Scan for the cell matching the given text and deliver its [x, y] coordinate at center. 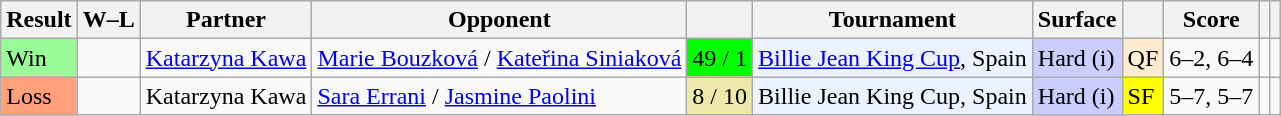
SF [1143, 96]
Marie Bouzková / Kateřina Siniaková [500, 58]
5–7, 5–7 [1212, 96]
Score [1212, 20]
Surface [1077, 20]
Partner [226, 20]
Result [39, 20]
8 / 10 [720, 96]
QF [1143, 58]
Opponent [500, 20]
6–2, 6–4 [1212, 58]
Loss [39, 96]
Sara Errani / Jasmine Paolini [500, 96]
Win [39, 58]
W–L [108, 20]
49 / 1 [720, 58]
Tournament [893, 20]
